From the cell containing the given text, extract its center point as [X, Y] coordinate. 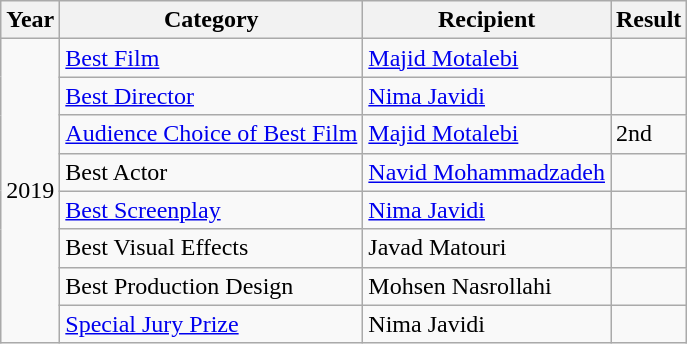
Mohsen Nasrollahi [487, 286]
Navid Mohammadzadeh [487, 172]
Best Visual Effects [212, 248]
Audience Choice of Best Film [212, 134]
Best Actor [212, 172]
Recipient [487, 20]
Result [648, 20]
Best Film [212, 58]
Best Screenplay [212, 210]
Year [30, 20]
Category [212, 20]
Best Director [212, 96]
Special Jury Prize [212, 324]
2nd [648, 134]
Javad Matouri [487, 248]
Best Production Design [212, 286]
2019 [30, 191]
